Determine the (X, Y) coordinate at the center of the cell enclosing the given text.  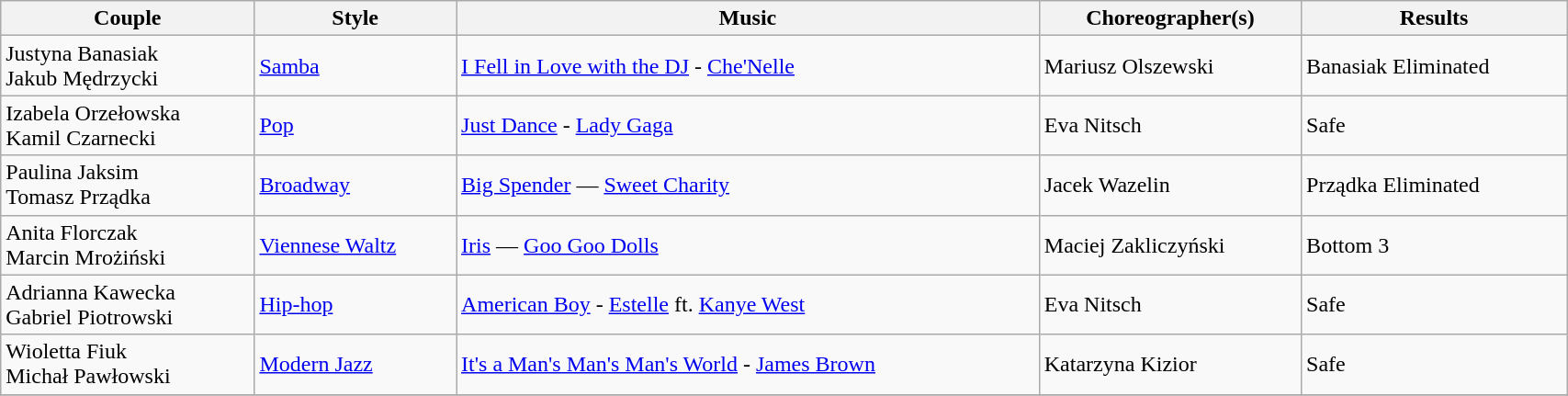
Banasiak Eliminated (1435, 66)
Viennese Waltz (355, 244)
Choreographer(s) (1170, 18)
Maciej Zakliczyński (1170, 244)
Results (1435, 18)
Music (748, 18)
It's a Man's Man's Man's World - James Brown (748, 364)
Wioletta FiukMichał Pawłowski (128, 364)
I Fell in Love with the DJ - Che'Nelle (748, 66)
American Boy - Estelle ft. Kanye West (748, 305)
Adrianna KaweckaGabriel Piotrowski (128, 305)
Paulina JaksimTomasz Prządka (128, 186)
Big Spender — Sweet Charity (748, 186)
Modern Jazz (355, 364)
Anita FlorczakMarcin Mrożiński (128, 244)
Prządka Eliminated (1435, 186)
Just Dance - Lady Gaga (748, 125)
Pop (355, 125)
Justyna BanasiakJakub Mędrzycki (128, 66)
Iris — Goo Goo Dolls (748, 244)
Couple (128, 18)
Style (355, 18)
Mariusz Olszewski (1170, 66)
Bottom 3 (1435, 244)
Samba (355, 66)
Broadway (355, 186)
Jacek Wazelin (1170, 186)
Izabela OrzełowskaKamil Czarnecki (128, 125)
Katarzyna Kizior (1170, 364)
Hip-hop (355, 305)
